Determine the (X, Y) coordinate at the center of the cell enclosing the given text.  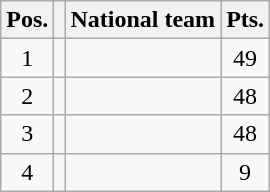
1 (28, 58)
49 (246, 58)
Pts. (246, 20)
9 (246, 172)
National team (143, 20)
2 (28, 96)
3 (28, 134)
Pos. (28, 20)
4 (28, 172)
